Scan for the cell matching the given text and deliver its [X, Y] coordinate at center. 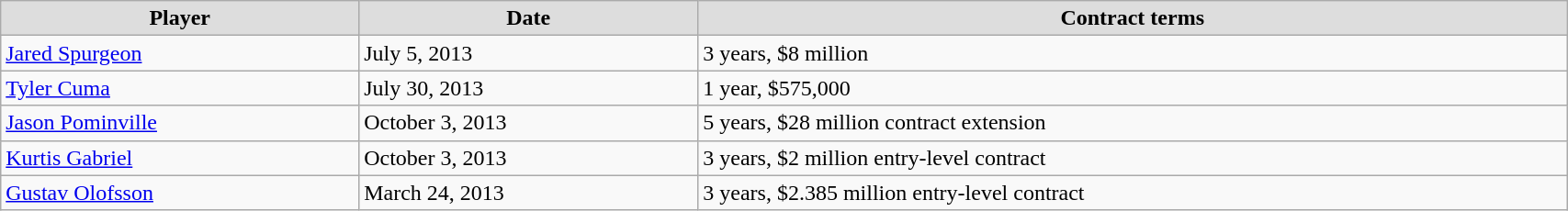
Jason Pominville [180, 123]
Contract terms [1133, 18]
1 year, $575,000 [1133, 88]
Tyler Cuma [180, 88]
March 24, 2013 [529, 193]
5 years, $28 million contract extension [1133, 123]
3 years, $8 million [1133, 53]
3 years, $2 million entry-level contract [1133, 158]
Player [180, 18]
Kurtis Gabriel [180, 158]
July 30, 2013 [529, 88]
Date [529, 18]
Gustav Olofsson [180, 193]
July 5, 2013 [529, 53]
3 years, $2.385 million entry-level contract [1133, 193]
Jared Spurgeon [180, 53]
